Capture the cell that displays the provided text and extract its [X, Y] central coordinate. 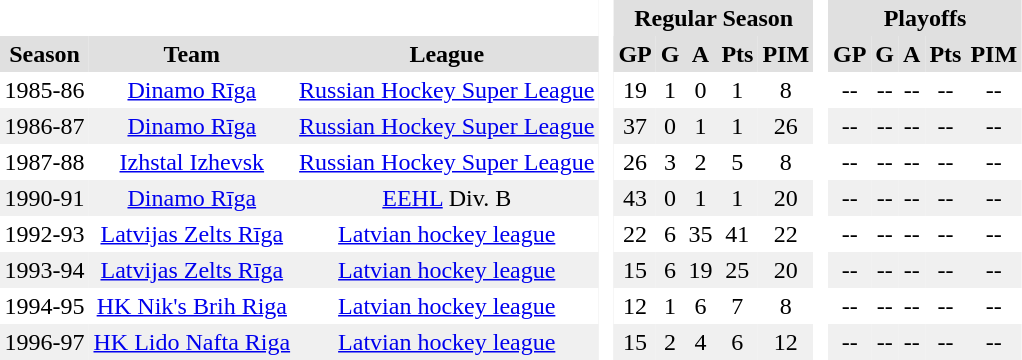
Season [44, 54]
3 [670, 162]
Regular Season [714, 18]
4 [700, 342]
7 [738, 306]
35 [700, 234]
1993-94 [44, 270]
Playoffs [926, 18]
League [447, 54]
1986-87 [44, 126]
5 [738, 162]
41 [738, 234]
37 [635, 126]
Izhstal Izhevsk [192, 162]
HK Nik's Brih Riga [192, 306]
1996-97 [44, 342]
HK Lido Nafta Riga [192, 342]
EEHL Div. B [447, 198]
25 [738, 270]
1992-93 [44, 234]
1987-88 [44, 162]
1985-86 [44, 90]
1990-91 [44, 198]
43 [635, 198]
1994-95 [44, 306]
Team [192, 54]
